Scan for the cell matching the given text and deliver its [X, Y] coordinate at center. 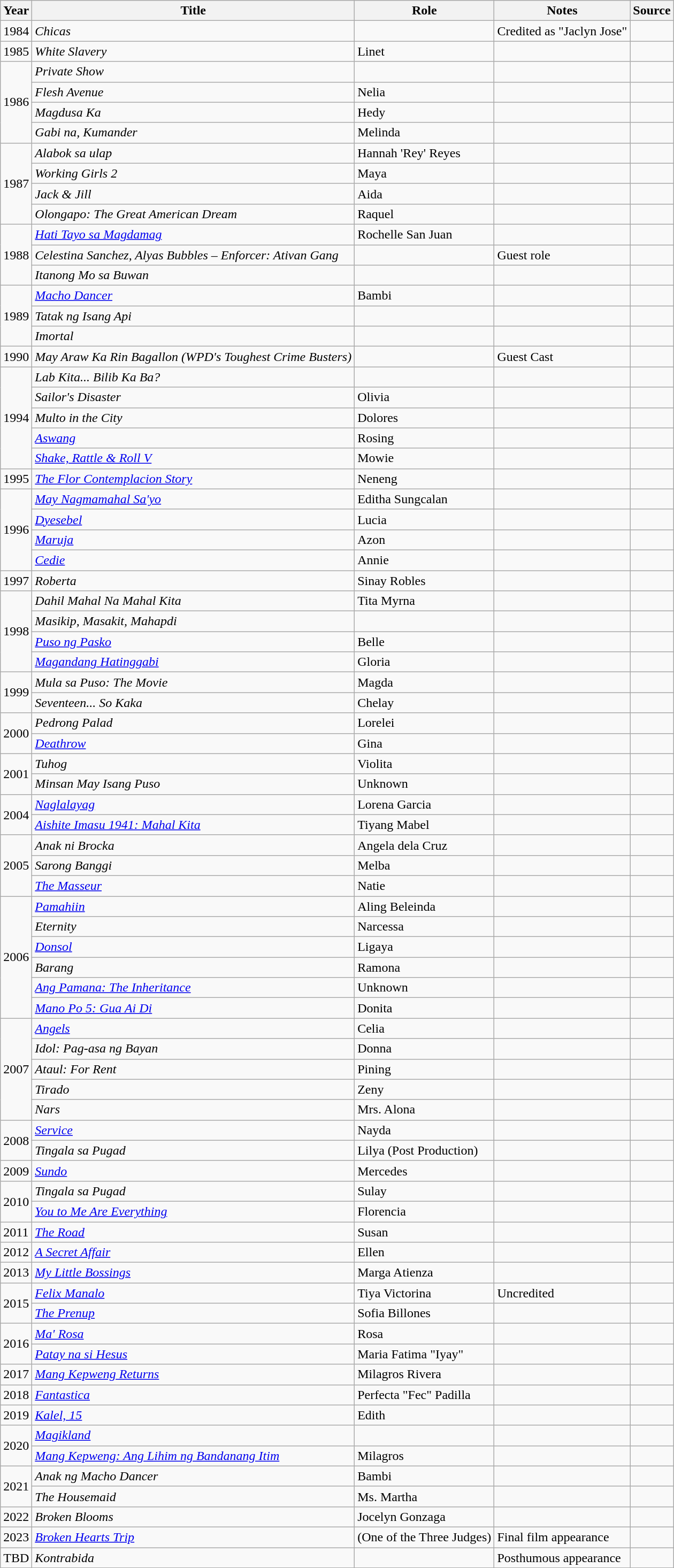
Mula sa Puso: The Movie [194, 682]
2017 [16, 1374]
Mang Kepweng Returns [194, 1374]
Mowie [425, 458]
Violita [425, 764]
Azon [425, 540]
Angels [194, 1028]
Narcessa [425, 927]
Pedrong Palad [194, 723]
Neneng [425, 479]
Ma' Rosa [194, 1334]
Tirado [194, 1089]
Milagros [425, 1456]
My Little Bossings [194, 1273]
Service [194, 1130]
Tiyang Mabel [425, 825]
Guest Cast [562, 357]
Masikip, Masakit, Mahapdi [194, 621]
Magda [425, 682]
Maya [425, 173]
Lilya (Post Production) [425, 1150]
The Road [194, 1232]
2012 [16, 1252]
Sulay [425, 1191]
2023 [16, 1537]
Alabok sa ulap [194, 153]
Celia [425, 1028]
Anak ni Brocka [194, 845]
Seventeen... So Kaka [194, 703]
Felix Manalo [194, 1293]
The Masseur [194, 886]
Eternity [194, 927]
Lab Kita... Bilib Ka Ba? [194, 377]
1995 [16, 479]
White Slavery [194, 51]
Roberta [194, 580]
1985 [16, 51]
Multo in the City [194, 418]
Dolores [425, 418]
Lucia [425, 519]
Sofia Billones [425, 1313]
2001 [16, 774]
Rosa [425, 1334]
Susan [425, 1232]
Melinda [425, 133]
Lorelei [425, 723]
Nayda [425, 1130]
Uncredited [562, 1293]
Year [16, 11]
Anak ng Macho Dancer [194, 1476]
Hati Tayo sa Magdamag [194, 234]
1986 [16, 102]
Broken Blooms [194, 1517]
Florencia [425, 1211]
Sarong Banggi [194, 865]
Gina [425, 743]
Rosing [425, 438]
Private Show [194, 72]
Tuhog [194, 764]
Jocelyn Gonzaga [425, 1517]
Barang [194, 967]
Nars [194, 1110]
Angela dela Cruz [425, 845]
Mano Po 5: Gua Ai Di [194, 1008]
Posthumous appearance [562, 1558]
Ligaya [425, 947]
Magikland [194, 1435]
Puso ng Pasko [194, 642]
Nelia [425, 92]
Fantastica [194, 1395]
The Flor Contemplacion Story [194, 479]
1998 [16, 632]
1990 [16, 357]
Donna [425, 1049]
Mercedes [425, 1171]
Gloria [425, 662]
Chelay [425, 703]
Magandang Hatinggabi [194, 662]
2000 [16, 733]
Imortal [194, 336]
Macho Dancer [194, 296]
Pining [425, 1069]
Aida [425, 194]
2020 [16, 1446]
2004 [16, 814]
Maria Fatima "Iyay" [425, 1354]
2011 [16, 1232]
2018 [16, 1395]
1997 [16, 580]
Milagros Rivera [425, 1374]
Mrs. Alona [425, 1110]
Final film appearance [562, 1537]
Idol: Pag-asa ng Bayan [194, 1049]
Pamahiin [194, 906]
Ramona [425, 967]
Editha Sungcalan [425, 499]
Zeny [425, 1089]
2016 [16, 1344]
2019 [16, 1415]
Tatak ng Isang Api [194, 316]
Working Girls 2 [194, 173]
Source [652, 11]
2013 [16, 1273]
Guest role [562, 255]
2007 [16, 1069]
Raquel [425, 214]
1994 [16, 418]
1999 [16, 693]
Kontrabida [194, 1558]
Natie [425, 886]
Donita [425, 1008]
Minsan May Isang Puso [194, 784]
Lorena Garcia [425, 804]
Dyesebel [194, 519]
Ellen [425, 1252]
The Prenup [194, 1313]
2006 [16, 957]
Gabi na, Kumander [194, 133]
Flesh Avenue [194, 92]
2005 [16, 865]
Broken Hearts Trip [194, 1537]
The Housemaid [194, 1496]
Donsol [194, 947]
Sailor's Disaster [194, 397]
Ang Pamana: The Inheritance [194, 988]
Hedy [425, 112]
Aswang [194, 438]
Marga Atienza [425, 1273]
Notes [562, 11]
Rochelle San Juan [425, 234]
2022 [16, 1517]
May Araw Ka Rin Bagallon (WPD's Toughest Crime Busters) [194, 357]
(One of the Three Judges) [425, 1537]
2015 [16, 1303]
2010 [16, 1201]
Olongapo: The Great American Dream [194, 214]
Title [194, 11]
You to Me Are Everything [194, 1211]
Olivia [425, 397]
Sinay Robles [425, 580]
Celestina Sanchez, Alyas Bubbles – Enforcer: Ativan Gang [194, 255]
1984 [16, 31]
Shake, Rattle & Roll V [194, 458]
Credited as "Jaclyn Jose" [562, 31]
Tiya Victorina [425, 1293]
Melba [425, 865]
Aishite Imasu 1941: Mahal Kita [194, 825]
Deathrow [194, 743]
Chicas [194, 31]
Naglalayag [194, 804]
Linet [425, 51]
Ataul: For Rent [194, 1069]
May Nagmamahal Sa'yo [194, 499]
Patay na si Hesus [194, 1354]
Cedie [194, 560]
Edith [425, 1415]
Role [425, 11]
Maruja [194, 540]
Belle [425, 642]
1988 [16, 255]
Kalel, 15 [194, 1415]
2021 [16, 1486]
Dahil Mahal Na Mahal Kita [194, 601]
Aling Beleinda [425, 906]
1987 [16, 183]
Itanong Mo sa Buwan [194, 275]
2009 [16, 1171]
Tita Myrna [425, 601]
Sundo [194, 1171]
2008 [16, 1140]
Ms. Martha [425, 1496]
1989 [16, 316]
Magdusa Ka [194, 112]
A Secret Affair [194, 1252]
Jack & Jill [194, 194]
Mang Kepweng: Ang Lihim ng Bandanang Itim [194, 1456]
Annie [425, 560]
Hannah 'Rey' Reyes [425, 153]
Perfecta "Fec" Padilla [425, 1395]
1996 [16, 529]
TBD [16, 1558]
